Determine the [X, Y] coordinate at the center of the cell enclosing the given text.  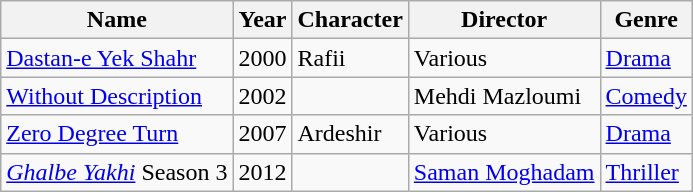
Rafii [350, 58]
Character [350, 20]
2007 [262, 134]
Name [117, 20]
2012 [262, 172]
Dastan-e Yek Shahr [117, 58]
Ardeshir [350, 134]
2002 [262, 96]
2000 [262, 58]
Mehdi Mazloumi [504, 96]
Ghalbe Yakhi Season 3 [117, 172]
Saman Moghadam [504, 172]
Thriller [646, 172]
Year [262, 20]
Genre [646, 20]
Without Description [117, 96]
Comedy [646, 96]
Zero Degree Turn [117, 134]
Director [504, 20]
